Find where the given text appears and provide that cell's center as (x, y) coordinate. 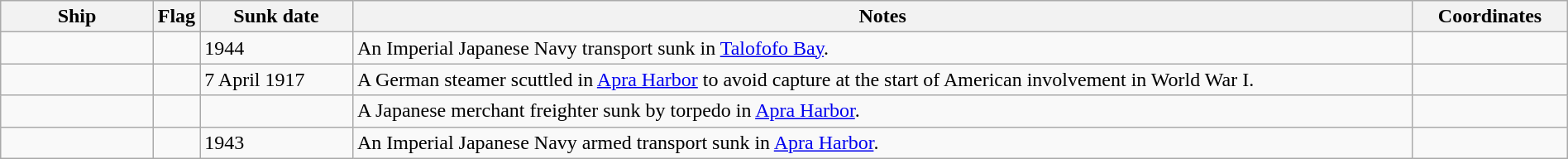
Coordinates (1490, 17)
Sunk date (276, 17)
A German steamer scuttled in Apra Harbor to avoid capture at the start of American involvement in World War I. (882, 79)
Notes (882, 17)
7 April 1917 (276, 79)
1943 (276, 142)
An Imperial Japanese Navy armed transport sunk in Apra Harbor. (882, 142)
1944 (276, 48)
An Imperial Japanese Navy transport sunk in Talofofo Bay. (882, 48)
A Japanese merchant freighter sunk by torpedo in Apra Harbor. (882, 111)
Flag (176, 17)
Ship (77, 17)
